Capture the cell that displays the provided text and extract its [X, Y] central coordinate. 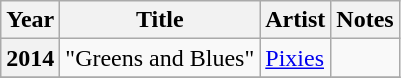
Notes [365, 20]
Artist [296, 20]
Title [160, 20]
2014 [30, 58]
Year [30, 20]
Pixies [296, 58]
"Greens and Blues" [160, 58]
